Extract the (x, y) coordinate from the center of the cell holding the provided text.  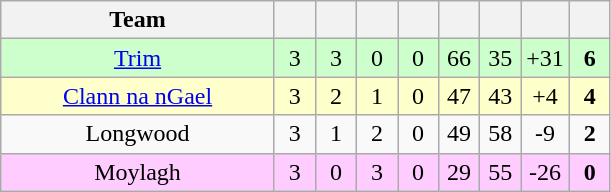
Team (138, 20)
58 (500, 134)
29 (460, 172)
49 (460, 134)
Trim (138, 58)
-26 (546, 172)
43 (500, 96)
47 (460, 96)
-9 (546, 134)
+4 (546, 96)
6 (590, 58)
55 (500, 172)
+31 (546, 58)
Longwood (138, 134)
4 (590, 96)
66 (460, 58)
Moylagh (138, 172)
Clann na nGael (138, 96)
35 (500, 58)
